Determine the [X, Y] coordinate at the center of the cell enclosing the given text.  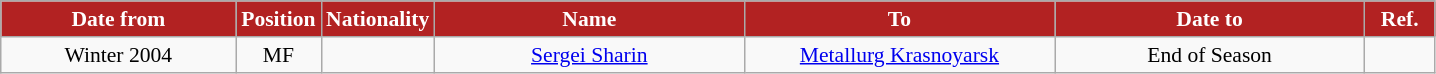
To [899, 19]
Nationality [378, 19]
Date to [1210, 19]
Winter 2004 [118, 55]
End of Season [1210, 55]
Metallurg Krasnoyarsk [899, 55]
Ref. [1400, 19]
Sergei Sharin [589, 55]
Position [278, 19]
Name [589, 19]
Date from [118, 19]
MF [278, 55]
